Provide the [x, y] coordinate of the cell's center where the given text is located.  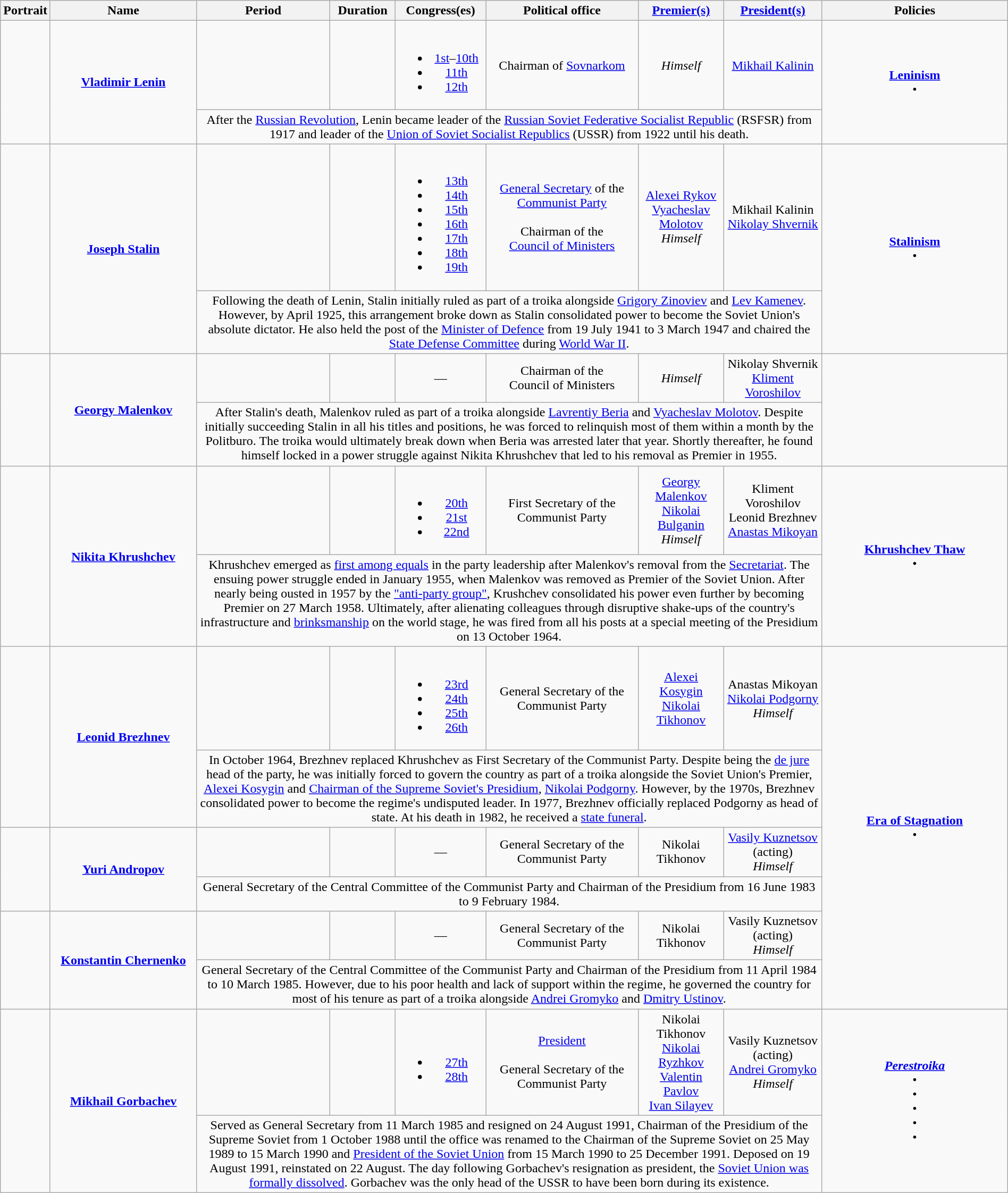
Period [263, 11]
Premier(s) [682, 11]
Political office [562, 11]
Policies [914, 11]
Yuri Andropov [123, 869]
Anastas MikoyanNikolai PodgornyHimself [772, 698]
Mikhail Kalinin [772, 65]
Alexei RykovVyacheslav MolotovHimself [682, 217]
20th21st22nd [441, 510]
13th14th15th16th17th18th19th [441, 217]
Konstantin Chernenko [123, 960]
Stalinism• [914, 249]
Alexei KosyginNikolai Tikhonov [682, 698]
Mikhail KalininNikolay Shvernik [772, 217]
Georgy Malenkov [123, 409]
Era of Stagnation• [914, 827]
Chairman of theCouncil of Ministers [562, 378]
Khrushchev Thaw• [914, 556]
Congress(es) [441, 11]
Vasily Kuznetsov (acting)Andrei GromykoHimself [772, 1062]
Perestroika• • • • • [914, 1101]
Nikolay ShvernikKliment Voroshilov [772, 378]
23rd24th25th26th [441, 698]
Leonid Brezhnev [123, 737]
President(s) [772, 11]
Portrait [26, 11]
Leninism• [914, 82]
Chairman of Sovnarkom [562, 65]
General Secretary of the Communist PartyChairman of theCouncil of Ministers [562, 217]
Kliment VoroshilovLeonid BrezhnevAnastas Mikoyan [772, 510]
Joseph Stalin [123, 249]
Mikhail Gorbachev [123, 1101]
Name [123, 11]
Nikita Khrushchev [123, 556]
Vladimir Lenin [123, 82]
First Secretary of theCommunist Party [562, 510]
1st–10th11th12th [441, 65]
General Secretary of the Central Committee of the Communist Party and Chairman of the Presidium from 16 June 1983 to 9 February 1984. [509, 893]
Georgy MalenkovNikolai BulganinHimself [682, 510]
Nikolai TikhonovNikolai RyzhkovValentin PavlovIvan Silayev [682, 1062]
Duration [363, 11]
27th28th [441, 1062]
PresidentGeneral Secretary of the Communist Party [562, 1062]
